Detect which cell encompasses the target text, then output its (x, y) center coordinate. 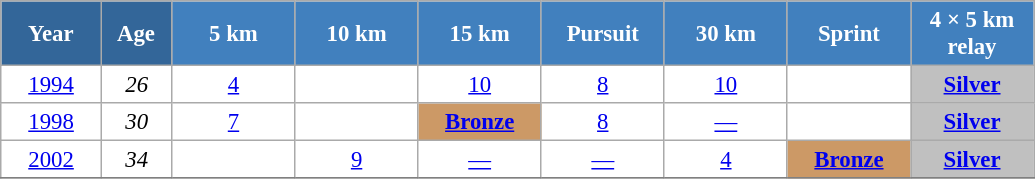
Age (136, 34)
7 (234, 122)
9 (356, 160)
34 (136, 160)
Year (52, 34)
30 km (726, 34)
5 km (234, 34)
2002 (52, 160)
4 × 5 km relay (972, 34)
Sprint (848, 34)
10 km (356, 34)
26 (136, 85)
1998 (52, 122)
15 km (480, 34)
30 (136, 122)
Pursuit (602, 34)
1994 (52, 85)
